Determine the [X, Y] coordinate at the center of the cell enclosing the given text.  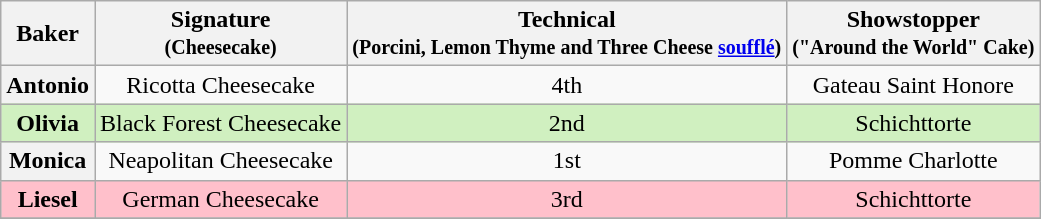
3rd [567, 199]
Ricotta Cheesecake [220, 85]
1st [567, 161]
Liesel [48, 199]
Showstopper("Around the World" Cake) [914, 34]
Gateau Saint Honore [914, 85]
Antonio [48, 85]
Black Forest Cheesecake [220, 123]
Signature(Cheesecake) [220, 34]
Monica [48, 161]
Pomme Charlotte [914, 161]
Technical(Porcini, Lemon Thyme and Three Cheese soufflé) [567, 34]
Baker [48, 34]
4th [567, 85]
German Cheesecake [220, 199]
Olivia [48, 123]
2nd [567, 123]
Neapolitan Cheesecake [220, 161]
